Locate the cell with the specified text and output its (x, y) center coordinate. 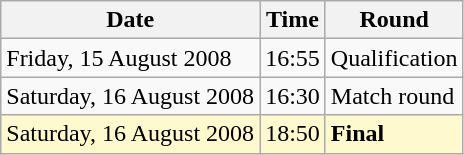
Final (394, 134)
Friday, 15 August 2008 (130, 58)
Date (130, 20)
Match round (394, 96)
Round (394, 20)
18:50 (293, 134)
Qualification (394, 58)
16:30 (293, 96)
16:55 (293, 58)
Time (293, 20)
